Find where the given text appears and provide that cell's center as (x, y) coordinate. 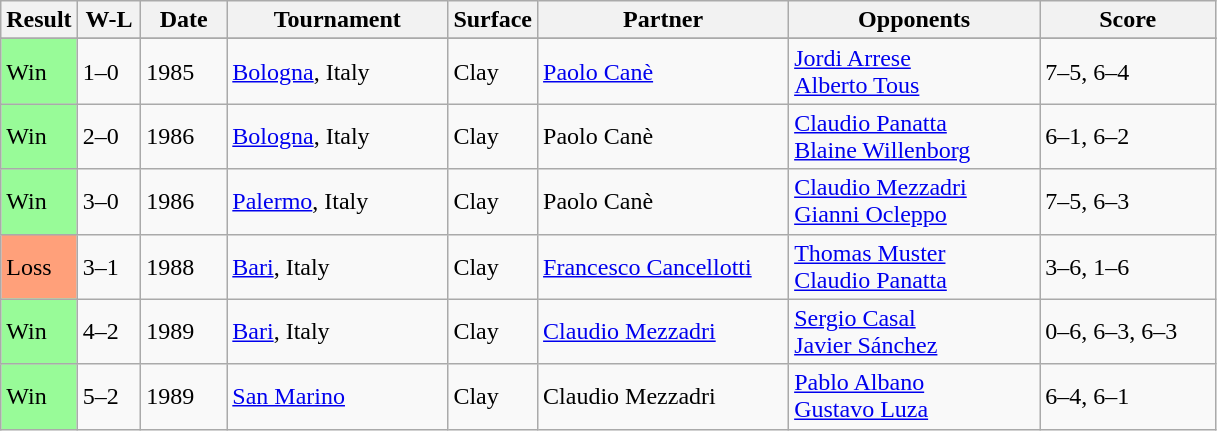
Opponents (914, 20)
Pablo Albano Gustavo Luza (914, 396)
Thomas Muster Claudio Panatta (914, 266)
W-L (109, 20)
Palermo, Italy (338, 202)
Date (184, 20)
3–6, 1–6 (1128, 266)
Loss (39, 266)
Claudio Mezzadri Gianni Ocleppo (914, 202)
1–0 (109, 72)
1988 (184, 266)
Claudio Panatta Blaine Willenborg (914, 136)
San Marino (338, 396)
1985 (184, 72)
Sergio Casal Javier Sánchez (914, 332)
7–5, 6–3 (1128, 202)
3–1 (109, 266)
2–0 (109, 136)
Surface (493, 20)
3–0 (109, 202)
Score (1128, 20)
Result (39, 20)
5–2 (109, 396)
Francesco Cancellotti (664, 266)
6–4, 6–1 (1128, 396)
Jordi Arrese Alberto Tous (914, 72)
Partner (664, 20)
4–2 (109, 332)
7–5, 6–4 (1128, 72)
0–6, 6–3, 6–3 (1128, 332)
Tournament (338, 20)
6–1, 6–2 (1128, 136)
